From the cell containing the given text, extract its center point as (x, y) coordinate. 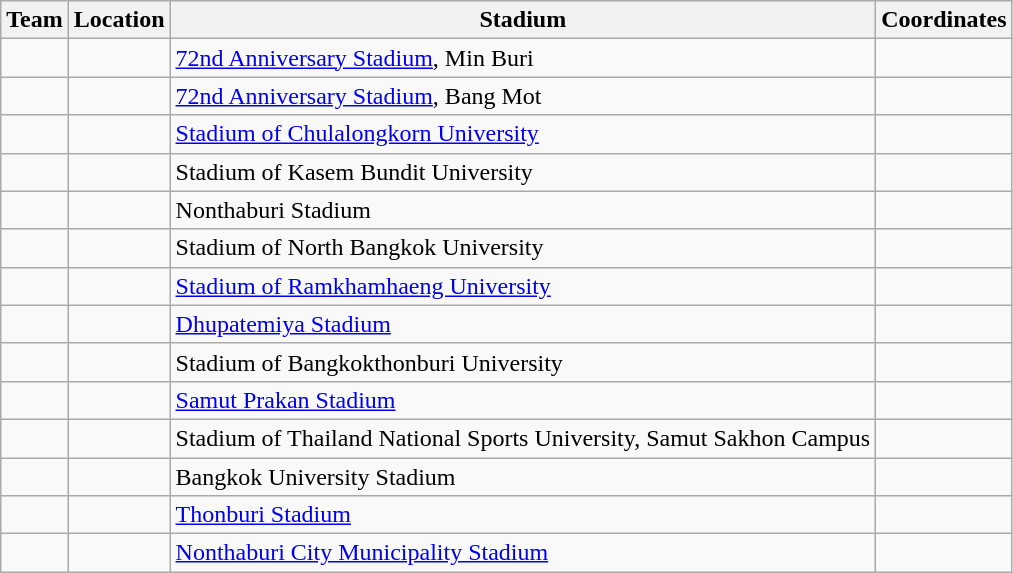
72nd Anniversary Stadium, Min Buri (523, 58)
Thonburi Stadium (523, 515)
Stadium of Kasem Bundit University (523, 172)
Stadium of Chulalongkorn University (523, 134)
Stadium of Thailand National Sports University, Samut Sakhon Campus (523, 438)
72nd Anniversary Stadium, Bang Mot (523, 96)
Coordinates (944, 20)
Stadium of North Bangkok University (523, 248)
Nonthaburi City Municipality Stadium (523, 553)
Bangkok University Stadium (523, 477)
Dhupatemiya Stadium (523, 324)
Stadium of Bangkokthonburi University (523, 362)
Team (35, 20)
Stadium of Ramkhamhaeng University (523, 286)
Nonthaburi Stadium (523, 210)
Location (119, 20)
Stadium (523, 20)
Samut Prakan Stadium (523, 400)
